Scan for the cell matching the given text and deliver its [X, Y] coordinate at center. 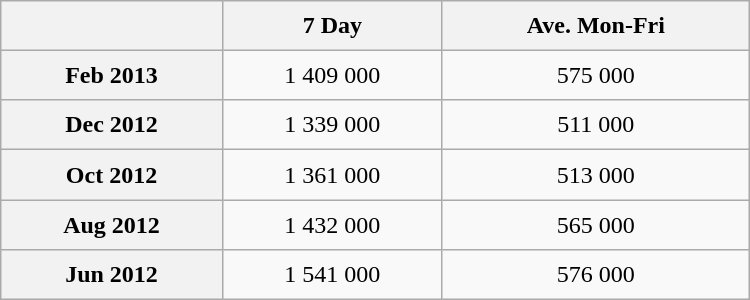
Aug 2012 [112, 225]
576 000 [596, 274]
7 Day [332, 26]
Ave. Mon-Fri [596, 26]
575 000 [596, 75]
511 000 [596, 125]
1 409 000 [332, 75]
1 339 000 [332, 125]
Feb 2013 [112, 75]
1 432 000 [332, 225]
565 000 [596, 225]
Jun 2012 [112, 274]
Oct 2012 [112, 175]
Dec 2012 [112, 125]
513 000 [596, 175]
1 361 000 [332, 175]
1 541 000 [332, 274]
